Scan for the cell matching the given text and deliver its (x, y) coordinate at center. 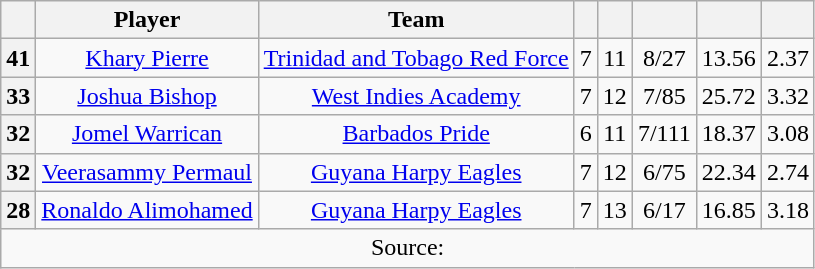
8/27 (664, 58)
2.37 (788, 58)
6 (586, 134)
Player (147, 20)
7/85 (664, 96)
3.08 (788, 134)
Jomel Warrican (147, 134)
Trinidad and Tobago Red Force (416, 58)
2.74 (788, 172)
18.37 (728, 134)
7/111 (664, 134)
Source: (408, 248)
Team (416, 20)
33 (18, 96)
41 (18, 58)
28 (18, 210)
22.34 (728, 172)
Khary Pierre (147, 58)
West Indies Academy (416, 96)
Ronaldo Alimohamed (147, 210)
13 (614, 210)
13.56 (728, 58)
25.72 (728, 96)
6/17 (664, 210)
Barbados Pride (416, 134)
6/75 (664, 172)
Joshua Bishop (147, 96)
Veerasammy Permaul (147, 172)
3.32 (788, 96)
3.18 (788, 210)
16.85 (728, 210)
